Extract the [X, Y] coordinate from the center of the cell holding the provided text.  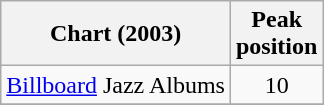
Chart (2003) [116, 34]
10 [276, 85]
Peakposition [276, 34]
Billboard Jazz Albums [116, 85]
